Determine the (x, y) coordinate at the center of the cell enclosing the given text.  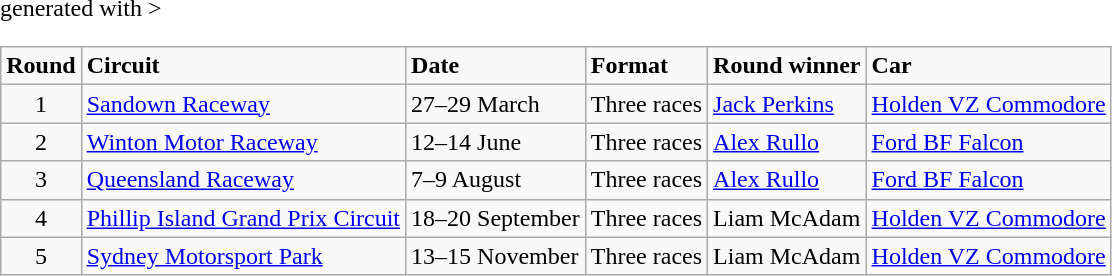
4 (41, 218)
5 (41, 256)
7–9 August (496, 180)
Sydney Motorsport Park (243, 256)
12–14 June (496, 142)
2 (41, 142)
27–29 March (496, 104)
Jack Perkins (787, 104)
Sandown Raceway (243, 104)
Date (496, 66)
Round winner (787, 66)
Phillip Island Grand Prix Circuit (243, 218)
Round (41, 66)
Queensland Raceway (243, 180)
Circuit (243, 66)
13–15 November (496, 256)
1 (41, 104)
18–20 September (496, 218)
Car (988, 66)
3 (41, 180)
Format (646, 66)
Winton Motor Raceway (243, 142)
